Search for the cell housing the specified text and yield its (x, y) center coordinate. 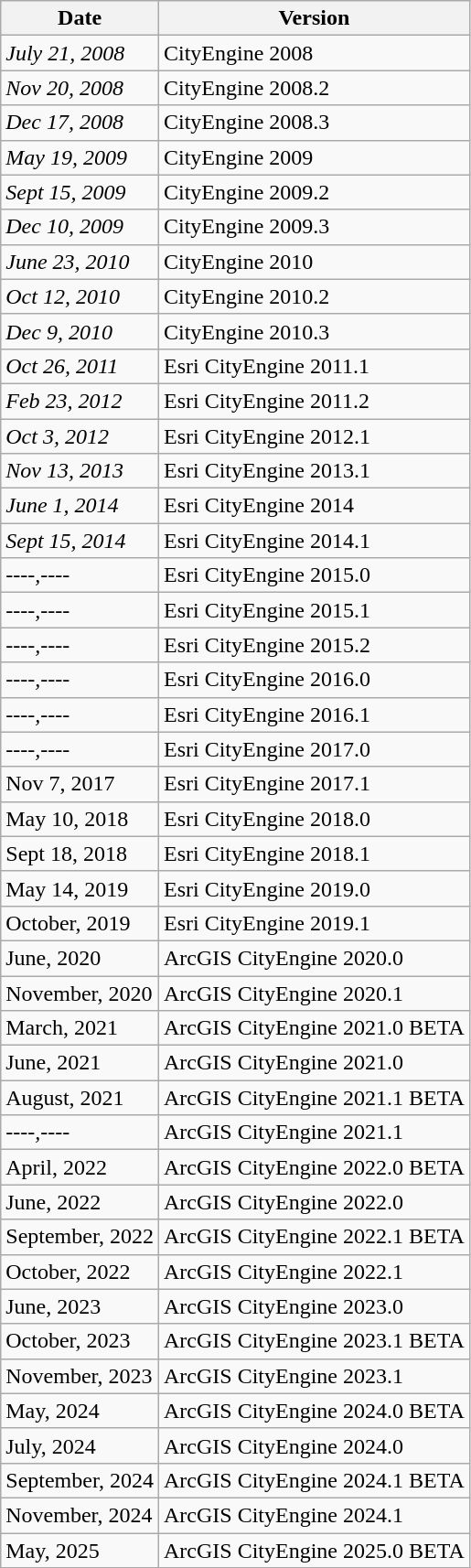
ArcGIS CityEngine 2023.0 (314, 1306)
ArcGIS CityEngine 2024.1 (314, 1515)
ArcGIS CityEngine 2022.1 BETA (314, 1237)
Esri CityEngine 2016.1 (314, 714)
October, 2022 (80, 1272)
ArcGIS CityEngine 2025.0 BETA (314, 1551)
Esri CityEngine 2014 (314, 506)
Dec 9, 2010 (80, 331)
ArcGIS CityEngine 2023.1 BETA (314, 1341)
June, 2023 (80, 1306)
Sept 15, 2009 (80, 192)
July 21, 2008 (80, 53)
ArcGIS CityEngine 2022.0 BETA (314, 1167)
October, 2023 (80, 1341)
ArcGIS CityEngine 2023.1 (314, 1376)
May, 2025 (80, 1551)
Esri CityEngine 2019.0 (314, 888)
ArcGIS CityEngine 2024.0 BETA (314, 1411)
March, 2021 (80, 1028)
Esri CityEngine 2011.2 (314, 401)
ArcGIS CityEngine 2022.0 (314, 1202)
Version (314, 18)
Date (80, 18)
Oct 3, 2012 (80, 436)
CityEngine 2009.2 (314, 192)
Nov 13, 2013 (80, 471)
Dec 10, 2009 (80, 227)
May 19, 2009 (80, 157)
CityEngine 2010.3 (314, 331)
Sept 18, 2018 (80, 854)
November, 2024 (80, 1515)
ArcGIS CityEngine 2021.1 BETA (314, 1098)
Sept 15, 2014 (80, 541)
June, 2021 (80, 1063)
ArcGIS CityEngine 2021.0 (314, 1063)
Esri CityEngine 2012.1 (314, 436)
ArcGIS CityEngine 2021.1 (314, 1133)
ArcGIS CityEngine 2022.1 (314, 1272)
Esri CityEngine 2014.1 (314, 541)
June, 2022 (80, 1202)
Feb 23, 2012 (80, 401)
May 14, 2019 (80, 888)
Esri CityEngine 2017.1 (314, 784)
July, 2024 (80, 1445)
June 23, 2010 (80, 262)
CityEngine 2009 (314, 157)
May 10, 2018 (80, 819)
Esri CityEngine 2013.1 (314, 471)
CityEngine 2008.2 (314, 88)
June, 2020 (80, 958)
Esri CityEngine 2018.0 (314, 819)
CityEngine 2010 (314, 262)
Esri CityEngine 2015.2 (314, 645)
May, 2024 (80, 1411)
Oct 26, 2011 (80, 366)
Esri CityEngine 2016.0 (314, 680)
ArcGIS CityEngine 2020.0 (314, 958)
CityEngine 2010.2 (314, 296)
September, 2022 (80, 1237)
Nov 20, 2008 (80, 88)
CityEngine 2009.3 (314, 227)
CityEngine 2008 (314, 53)
April, 2022 (80, 1167)
CityEngine 2008.3 (314, 123)
Esri CityEngine 2019.1 (314, 923)
Esri CityEngine 2015.1 (314, 610)
ArcGIS CityEngine 2020.1 (314, 993)
ArcGIS CityEngine 2024.1 BETA (314, 1480)
Esri CityEngine 2017.0 (314, 749)
Esri CityEngine 2018.1 (314, 854)
Nov 7, 2017 (80, 784)
ArcGIS CityEngine 2021.0 BETA (314, 1028)
Dec 17, 2008 (80, 123)
September, 2024 (80, 1480)
Esri CityEngine 2011.1 (314, 366)
Oct 12, 2010 (80, 296)
June 1, 2014 (80, 506)
August, 2021 (80, 1098)
November, 2020 (80, 993)
ArcGIS CityEngine 2024.0 (314, 1445)
Esri CityEngine 2015.0 (314, 575)
November, 2023 (80, 1376)
October, 2019 (80, 923)
